From the cell containing the given text, extract its center point as [x, y] coordinate. 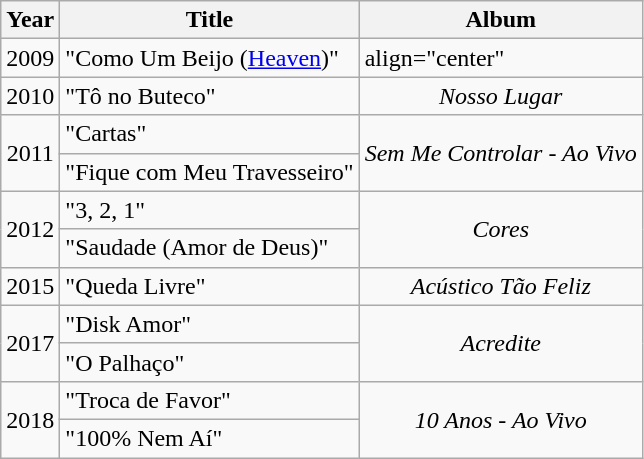
"Cartas" [210, 134]
Acredite [500, 343]
2011 [30, 153]
Title [210, 20]
2015 [30, 286]
"Troca de Favor" [210, 400]
2012 [30, 229]
Cores [500, 229]
align="center" [500, 58]
"Fique com Meu Travesseiro" [210, 172]
"100% Nem Aí" [210, 438]
Acústico Tão Feliz [500, 286]
Nosso Lugar [500, 96]
Sem Me Controlar - Ao Vivo [500, 153]
2017 [30, 343]
2010 [30, 96]
2009 [30, 58]
"Como Um Beijo (Heaven)" [210, 58]
"Saudade (Amor de Deus)" [210, 248]
"Tô no Buteco" [210, 96]
10 Anos - Ao Vivo [500, 419]
"O Palhaço" [210, 362]
2018 [30, 419]
"Disk Amor" [210, 324]
Year [30, 20]
Album [500, 20]
"3, 2, 1" [210, 210]
"Queda Livre" [210, 286]
